Pinpoint the cell where the given text exists, returning its (X, Y) midpoint coordinate. 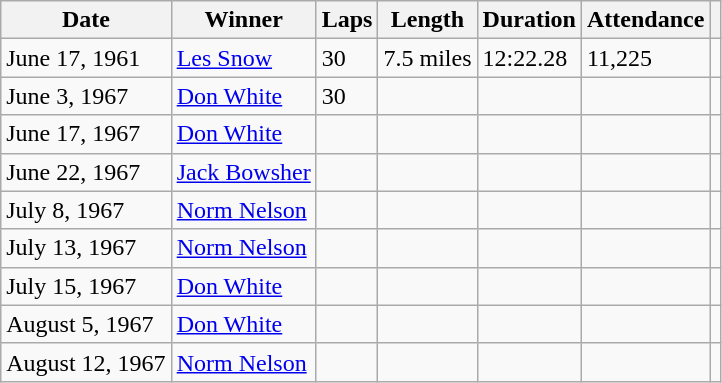
June 17, 1961 (86, 58)
June 22, 1967 (86, 172)
11,225 (645, 58)
July 8, 1967 (86, 210)
July 15, 1967 (86, 286)
August 5, 1967 (86, 324)
June 17, 1967 (86, 134)
June 3, 1967 (86, 96)
Winner (244, 20)
7.5 miles (428, 58)
Jack Bowsher (244, 172)
Length (428, 20)
12:22.28 (529, 58)
Laps (347, 20)
July 13, 1967 (86, 248)
Date (86, 20)
Les Snow (244, 58)
August 12, 1967 (86, 362)
Attendance (645, 20)
Duration (529, 20)
